Determine the (x, y) coordinate at the center of the cell enclosing the given text.  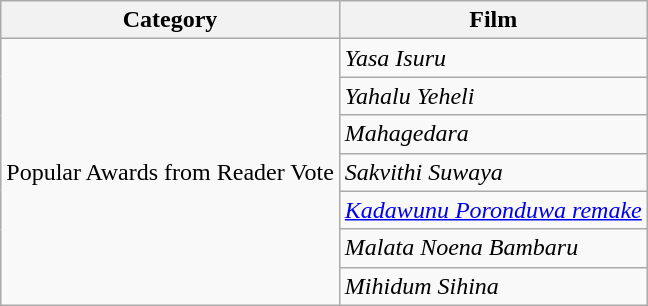
Sakvithi Suwaya (493, 172)
Film (493, 20)
Kadawunu Poronduwa remake (493, 210)
Yasa Isuru (493, 58)
Category (170, 20)
Popular Awards from Reader Vote (170, 172)
Yahalu Yeheli (493, 96)
Malata Noena Bambaru (493, 248)
Mahagedara (493, 134)
Mihidum Sihina (493, 286)
